Provide the [X, Y] coordinate of the cell's center where the given text is located.  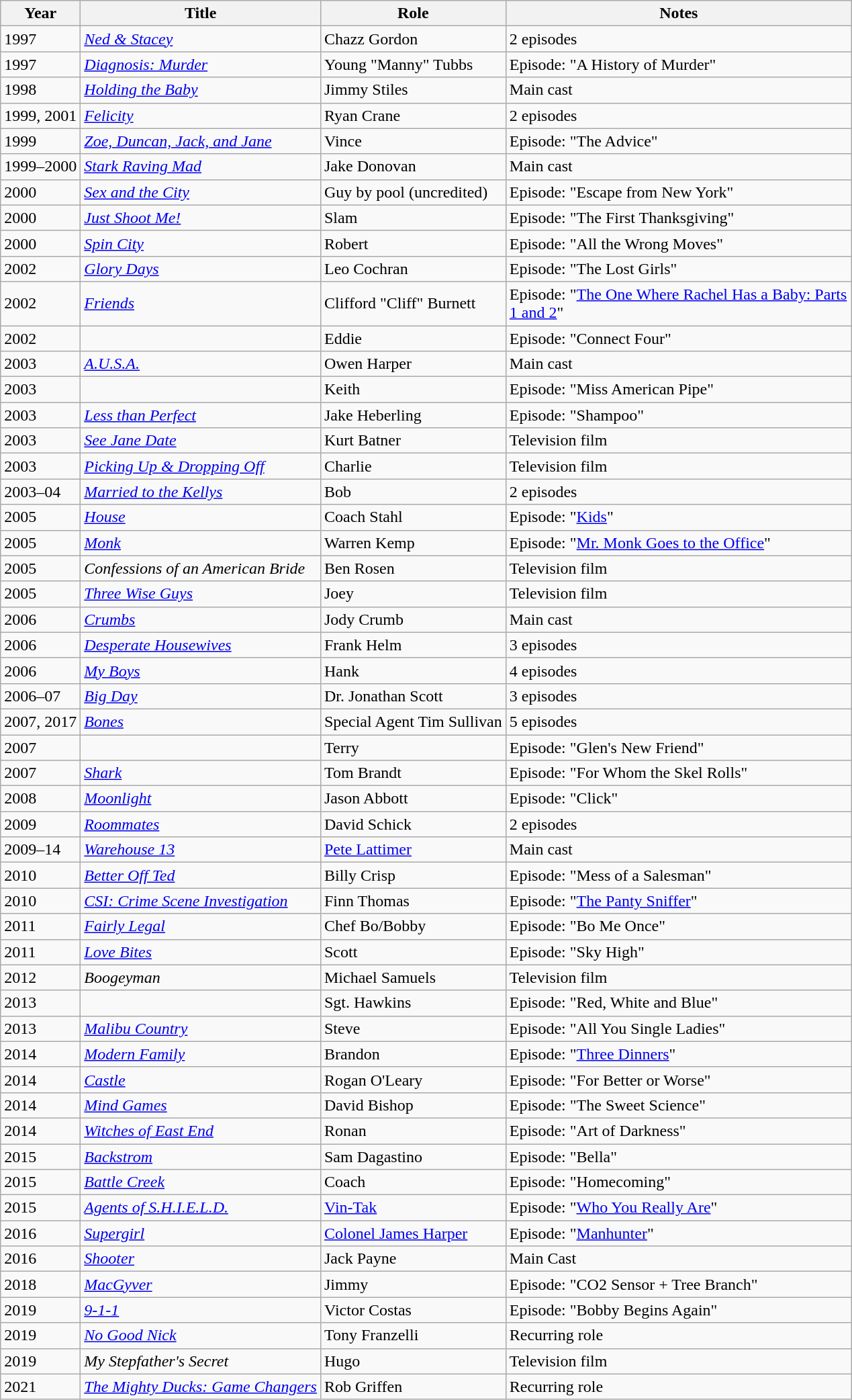
Backstrom [201, 1156]
Holding the Baby [201, 90]
Stark Raving Mad [201, 167]
Keith [413, 390]
Victor Costas [413, 1310]
2007, 2017 [40, 721]
9-1-1 [201, 1310]
Friends [201, 304]
Crumbs [201, 619]
Just Shoot Me! [201, 218]
Clifford "Cliff" Burnett [413, 304]
Warren Kemp [413, 543]
David Schick [413, 824]
Episode: "Homecoming" [678, 1182]
Robert [413, 243]
Terry [413, 748]
A.U.S.A. [201, 364]
Agents of S.H.I.E.L.D. [201, 1208]
Jake Heberling [413, 415]
Confessions of an American Bride [201, 568]
Bob [413, 492]
Malibu Country [201, 1029]
Michael Samuels [413, 977]
Finn Thomas [413, 901]
Title [201, 13]
Picking Up & Dropping Off [201, 466]
Episode: "For Better or Worse" [678, 1080]
1999–2000 [40, 167]
House [201, 517]
Notes [678, 13]
No Good Nick [201, 1336]
1998 [40, 90]
Chazz Gordon [413, 39]
Scott [413, 952]
David Bishop [413, 1105]
Episode: "The Panty Sniffer" [678, 901]
Colonel James Harper [413, 1233]
Shooter [201, 1259]
Episode: "Kids" [678, 517]
Sex and the City [201, 192]
2009 [40, 824]
Episode: "Bo Me Once" [678, 926]
Tony Franzelli [413, 1336]
Ben Rosen [413, 568]
Witches of East End [201, 1131]
Sam Dagastino [413, 1156]
Mind Games [201, 1105]
1999, 2001 [40, 116]
Episode: "Miss American Pipe" [678, 390]
Love Bites [201, 952]
Hank [413, 670]
Ryan Crane [413, 116]
Episode: "Red, White and Blue" [678, 1003]
My Stepfather's Secret [201, 1361]
Diagnosis: Murder [201, 64]
Ned & Stacey [201, 39]
Desperate Housewives [201, 645]
Vince [413, 141]
Monk [201, 543]
CSI: Crime Scene Investigation [201, 901]
Hugo [413, 1361]
Boogeyman [201, 977]
Episode: "Mess of a Salesman" [678, 875]
Battle Creek [201, 1182]
Chef Bo/Bobby [413, 926]
Special Agent Tim Sullivan [413, 721]
Felicity [201, 116]
Slam [413, 218]
Roommates [201, 824]
Young "Manny" Tubbs [413, 64]
Pete Lattimer [413, 850]
Guy by pool (uncredited) [413, 192]
Episode: "Connect Four" [678, 338]
Tom Brandt [413, 773]
Episode: "Three Dinners" [678, 1054]
Episode: "All You Single Ladies" [678, 1029]
Episode: "The One Where Rachel Has a Baby: Parts 1 and 2" [678, 304]
2003–04 [40, 492]
Eddie [413, 338]
1999 [40, 141]
2008 [40, 799]
2009–14 [40, 850]
Charlie [413, 466]
Zoe, Duncan, Jack, and Jane [201, 141]
Episode: "All the Wrong Moves" [678, 243]
Episode: "The First Thanksgiving" [678, 218]
Sgt. Hawkins [413, 1003]
Spin City [201, 243]
Main Cast [678, 1259]
Joey [413, 594]
Episode: "Sky High" [678, 952]
Better Off Ted [201, 875]
Big Day [201, 696]
Supergirl [201, 1233]
Episode: "Mr. Monk Goes to the Office" [678, 543]
Leo Cochran [413, 269]
See Jane Date [201, 441]
Frank Helm [413, 645]
Episode: "Bobby Begins Again" [678, 1310]
Episode: "Glen's New Friend" [678, 748]
Jody Crumb [413, 619]
2006–07 [40, 696]
MacGyver [201, 1284]
Episode: "Art of Darkness" [678, 1131]
Warehouse 13 [201, 850]
Episode: "Escape from New York" [678, 192]
Vin-Tak [413, 1208]
Episode: "For Whom the Skel Rolls" [678, 773]
Married to the Kellys [201, 492]
Episode: "A History of Murder" [678, 64]
Bones [201, 721]
Jack Payne [413, 1259]
Year [40, 13]
Modern Family [201, 1054]
Episode: "CO2 Sensor + Tree Branch" [678, 1284]
Episode: "Bella" [678, 1156]
Dr. Jonathan Scott [413, 696]
Episode: "Shampoo" [678, 415]
Coach [413, 1182]
5 episodes [678, 721]
Jake Donovan [413, 167]
Coach Stahl [413, 517]
Fairly Legal [201, 926]
Episode: "The Sweet Science" [678, 1105]
Jimmy [413, 1284]
Less than Perfect [201, 415]
Episode: "The Advice" [678, 141]
Moonlight [201, 799]
Shark [201, 773]
Episode: "Click" [678, 799]
Ronan [413, 1131]
4 episodes [678, 670]
Role [413, 13]
2021 [40, 1387]
Jason Abbott [413, 799]
Castle [201, 1080]
Steve [413, 1029]
Rogan O'Leary [413, 1080]
Three Wise Guys [201, 594]
Jimmy Stiles [413, 90]
Brandon [413, 1054]
Billy Crisp [413, 875]
Glory Days [201, 269]
Rob Griffen [413, 1387]
Episode: "Who You Really Are" [678, 1208]
2018 [40, 1284]
Kurt Batner [413, 441]
My Boys [201, 670]
Owen Harper [413, 364]
Episode: "The Lost Girls" [678, 269]
2012 [40, 977]
Episode: "Manhunter" [678, 1233]
The Mighty Ducks: Game Changers [201, 1387]
